Return (x, y) of the center of cell containing provided text 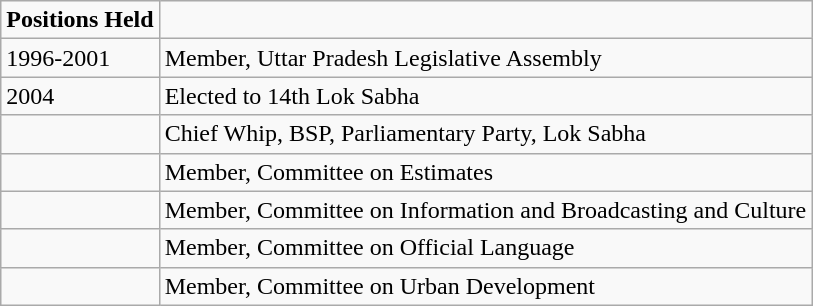
2004 (80, 96)
Positions Held (80, 20)
1996-2001 (80, 58)
Member, Committee on Estimates (486, 172)
Elected to 14th Lok Sabha (486, 96)
Member, Committee on Urban Development (486, 286)
Member, Committee on Official Language (486, 248)
Member, Uttar Pradesh Legislative Assembly (486, 58)
Chief Whip, BSP, Parliamentary Party, Lok Sabha (486, 134)
Member, Committee on Information and Broadcasting and Culture (486, 210)
